Locate the cell with the specified text and output its [x, y] center coordinate. 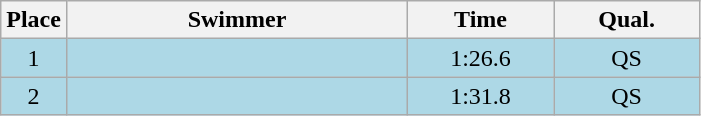
Time [481, 20]
Place [34, 20]
1:31.8 [481, 96]
Qual. [627, 20]
Swimmer [236, 20]
1:26.6 [481, 58]
2 [34, 96]
1 [34, 58]
